Scan for the cell matching the given text and deliver its [X, Y] coordinate at center. 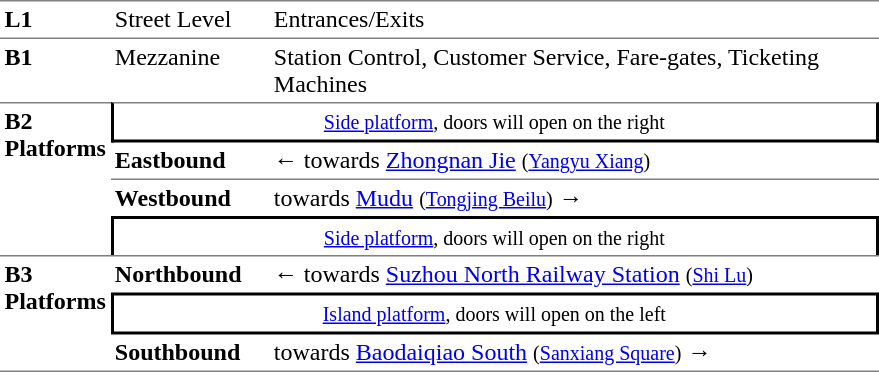
B2Platforms [55, 178]
Eastbound [190, 160]
← towards Zhongnan Jie (Yangyu Xiang) [574, 160]
Southbound [190, 353]
Mezzanine [190, 70]
Island platform, doors will open on the left [494, 313]
Street Level [190, 19]
towards Mudu (Tongjing Beilu) → [574, 197]
B3Platforms [55, 314]
Station Control, Customer Service, Fare-gates, Ticketing Machines [574, 70]
Entrances/Exits [574, 19]
B1 [55, 70]
Northbound [190, 274]
← towards Suzhou North Railway Station (Shi Lu) [574, 274]
L1 [55, 19]
Westbound [190, 197]
towards Baodaiqiao South (Sanxiang Square) → [574, 353]
